Detect which cell encompasses the target text, then output its (x, y) center coordinate. 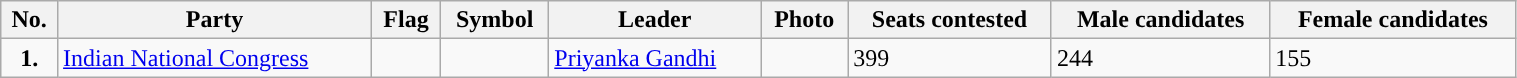
Party (215, 20)
Photo (804, 20)
Indian National Congress (215, 58)
Leader (655, 20)
Male candidates (1160, 20)
Seats contested (950, 20)
Symbol (495, 20)
244 (1160, 58)
Priyanka Gandhi (655, 58)
1. (30, 58)
399 (950, 58)
Flag (406, 20)
155 (1393, 58)
No. (30, 20)
Female candidates (1393, 20)
